Find where the given text appears and provide that cell's center as (X, Y) coordinate. 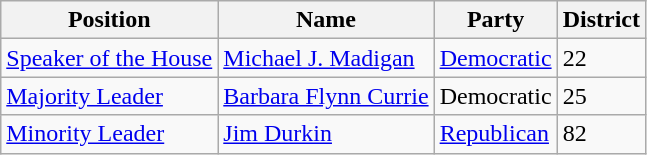
25 (601, 96)
Michael J. Madigan (326, 58)
Jim Durkin (326, 134)
Position (110, 20)
22 (601, 58)
Name (326, 20)
Majority Leader (110, 96)
Party (496, 20)
82 (601, 134)
Republican (496, 134)
Minority Leader (110, 134)
District (601, 20)
Barbara Flynn Currie (326, 96)
Speaker of the House (110, 58)
